Return the [x, y] coordinate for the center point of the cell that contains the specified text.  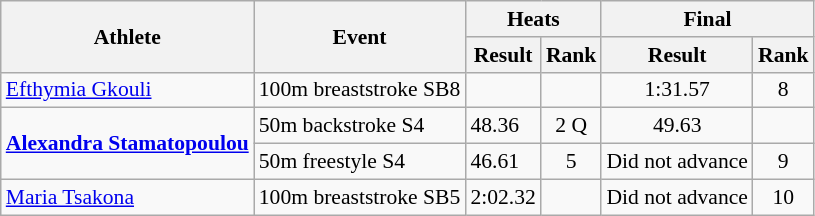
48.36 [502, 126]
2:02.32 [502, 197]
Event [360, 36]
1:31.57 [677, 90]
Alexandra Stamatopoulou [128, 144]
100m breaststroke SB8 [360, 90]
100m breaststroke SB5 [360, 197]
50m backstroke S4 [360, 126]
Athlete [128, 36]
49.63 [677, 126]
10 [784, 197]
Final [707, 19]
Efthymia Gkouli [128, 90]
Heats [533, 19]
Maria Tsakona [128, 197]
2 Q [572, 126]
5 [572, 162]
8 [784, 90]
9 [784, 162]
46.61 [502, 162]
50m freestyle S4 [360, 162]
